From the cell containing the given text, extract its center point as [x, y] coordinate. 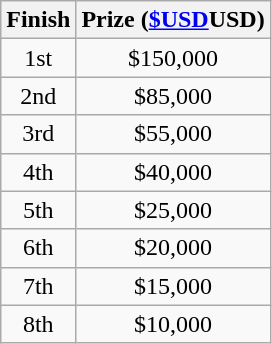
5th [38, 210]
3rd [38, 134]
$40,000 [173, 172]
Finish [38, 20]
$150,000 [173, 58]
2nd [38, 96]
$25,000 [173, 210]
6th [38, 248]
4th [38, 172]
$20,000 [173, 248]
8th [38, 324]
7th [38, 286]
Prize ($USDUSD) [173, 20]
1st [38, 58]
$10,000 [173, 324]
$15,000 [173, 286]
$85,000 [173, 96]
$55,000 [173, 134]
